Provide the (x, y) coordinate of the cell's center where the given text is located.  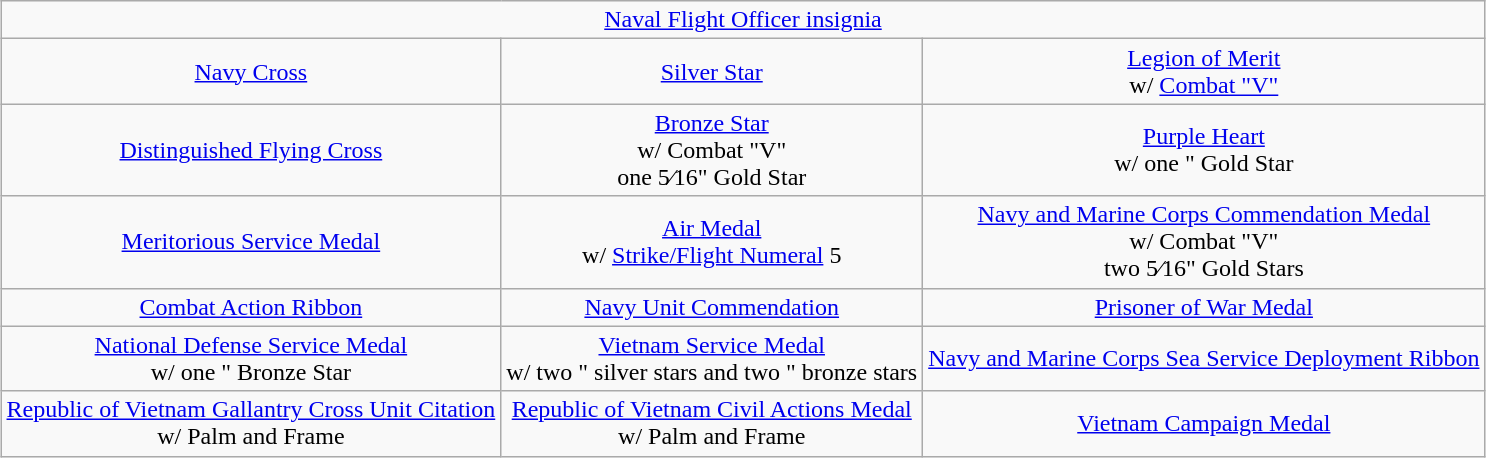
Purple Heartw/ one " Gold Star (1204, 150)
Navy and Marine Corps Sea Service Deployment Ribbon (1204, 358)
Silver Star (712, 72)
Vietnam Service Medalw/ two " silver stars and two " bronze stars (712, 358)
National Defense Service Medalw/ one " Bronze Star (251, 358)
Navy Cross (251, 72)
Legion of Meritw/ Combat "V" (1204, 72)
Meritorious Service Medal (251, 242)
Navy and Marine Corps Commendation Medalw/ Combat "V"two 5⁄16" Gold Stars (1204, 242)
Air Medalw/ Strike/Flight Numeral 5 (712, 242)
Vietnam Campaign Medal (1204, 424)
Navy Unit Commendation (712, 307)
Naval Flight Officer insignia (743, 20)
Combat Action Ribbon (251, 307)
Bronze Starw/ Combat "V"one 5⁄16" Gold Star (712, 150)
Prisoner of War Medal (1204, 307)
Distinguished Flying Cross (251, 150)
Republic of Vietnam Civil Actions Medalw/ Palm and Frame (712, 424)
Republic of Vietnam Gallantry Cross Unit Citationw/ Palm and Frame (251, 424)
